From the cell containing the given text, extract its center point as [x, y] coordinate. 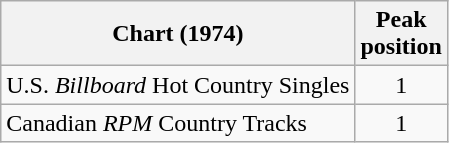
Peakposition [401, 34]
Canadian RPM Country Tracks [178, 123]
U.S. Billboard Hot Country Singles [178, 85]
Chart (1974) [178, 34]
